Provide the (X, Y) coordinate of the cell's center where the given text is located.  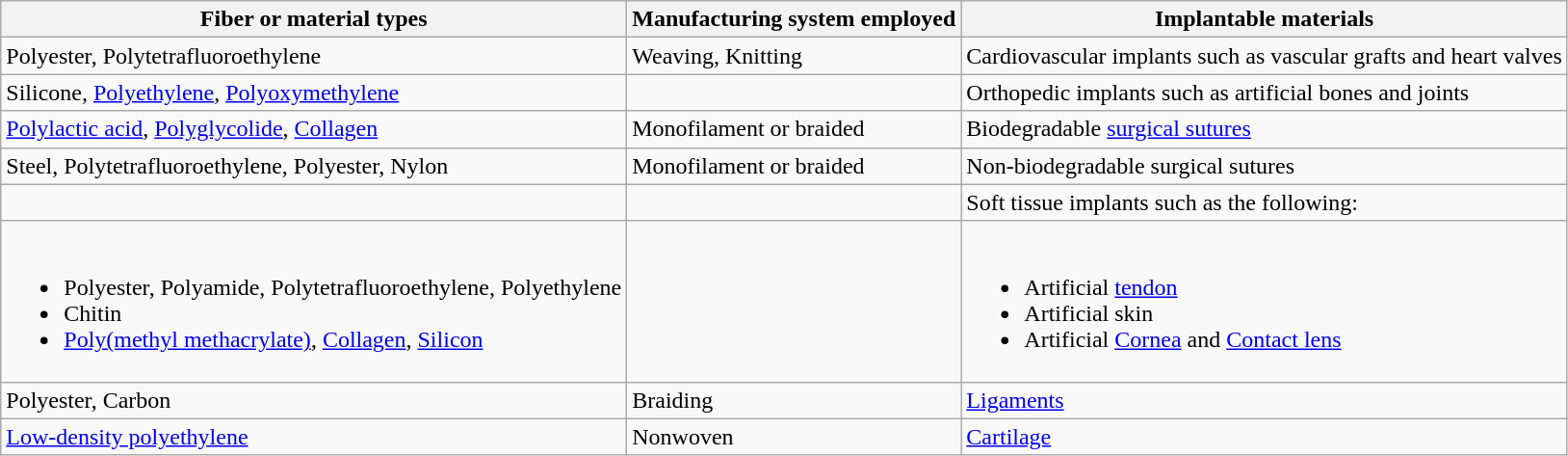
Steel, Polytetrafluoroethylene, Polyester, Nylon (314, 166)
Manufacturing system employed (794, 19)
Ligaments (1265, 400)
Non-biodegradable surgical sutures (1265, 166)
Nonwoven (794, 437)
Biodegradable surgical sutures (1265, 129)
Braiding (794, 400)
Polyester, Polyamide, Polytetrafluoroethylene, PolyethyleneChitinPoly(methyl methacrylate), Collagen, Silicon (314, 301)
Cardiovascular implants such as vascular grafts and heart valves (1265, 56)
Orthopedic implants such as artificial bones and joints (1265, 93)
Weaving, Knitting (794, 56)
Polyester, Carbon (314, 400)
Polyester, Polytetrafluoroethylene (314, 56)
Polylactic acid, Polyglycolide, Collagen (314, 129)
Low-density polyethylene (314, 437)
Silicone, Polyethylene, Polyoxymethylene (314, 93)
Artificial tendonArtificial skinArtificial Cornea and Contact lens (1265, 301)
Soft tissue implants such as the following: (1265, 202)
Fiber or material types (314, 19)
Cartilage (1265, 437)
Implantable materials (1265, 19)
